From the cell containing the given text, extract its center point as [x, y] coordinate. 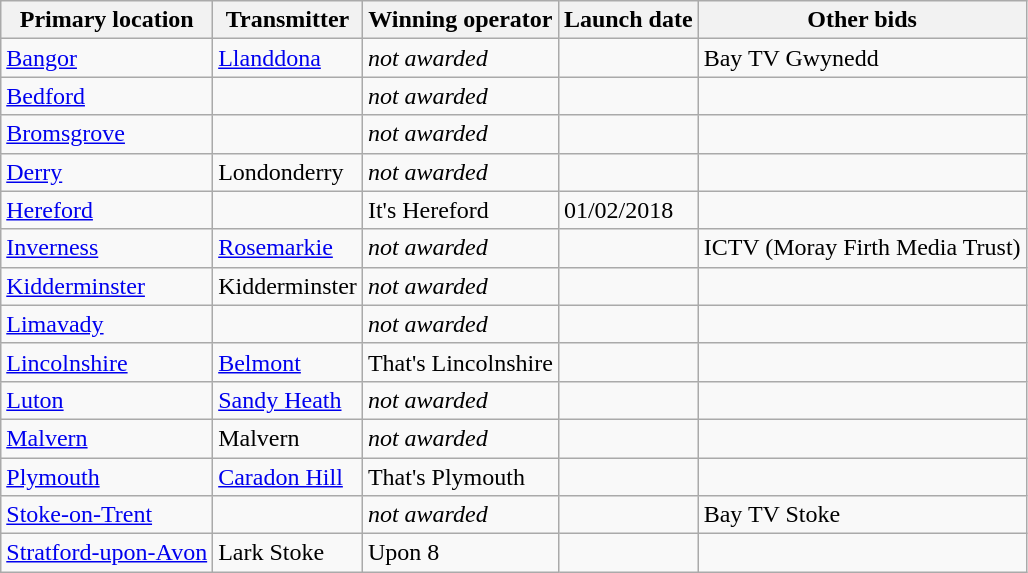
Bay TV Gwynedd [862, 58]
ICTV (Moray Firth Media Trust) [862, 248]
Luton [107, 400]
Limavady [107, 324]
Hereford [107, 210]
Other bids [862, 20]
Plymouth [107, 477]
Launch date [628, 20]
It's Hereford [460, 210]
Derry [107, 172]
Bangor [107, 58]
Bromsgrove [107, 134]
Primary location [107, 20]
Lark Stoke [288, 553]
Llanddona [288, 58]
Belmont [288, 362]
Rosemarkie [288, 248]
That's Lincolnshire [460, 362]
Bay TV Stoke [862, 515]
Bedford [107, 96]
Transmitter [288, 20]
Stratford-upon-Avon [107, 553]
Londonderry [288, 172]
Sandy Heath [288, 400]
Upon 8 [460, 553]
Inverness [107, 248]
Caradon Hill [288, 477]
Winning operator [460, 20]
Lincolnshire [107, 362]
That's Plymouth [460, 477]
Stoke-on-Trent [107, 515]
01/02/2018 [628, 210]
